For the text-containing cell, return its midpoint in (X, Y) coordinate format. 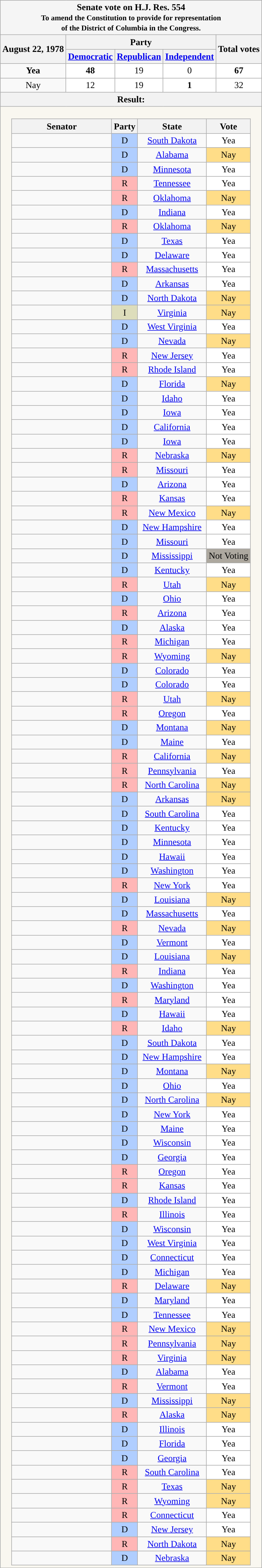
Republican (139, 56)
State (172, 126)
67 (239, 71)
32 (239, 85)
1 (189, 85)
12 (90, 85)
Senate vote on H.J. Res. 554To amend the Constitution to provide for representationof the District of Columbia in the Congress. (131, 18)
48 (90, 71)
I (125, 312)
Not Voting (228, 556)
Democratic (90, 56)
Independent (189, 56)
Vote (228, 126)
August 22, 1978 (33, 49)
0 (189, 71)
Senator (62, 126)
Result: (131, 99)
Total votes (239, 49)
